Output the [x, y] coordinate of the center of the cell containing the given text.  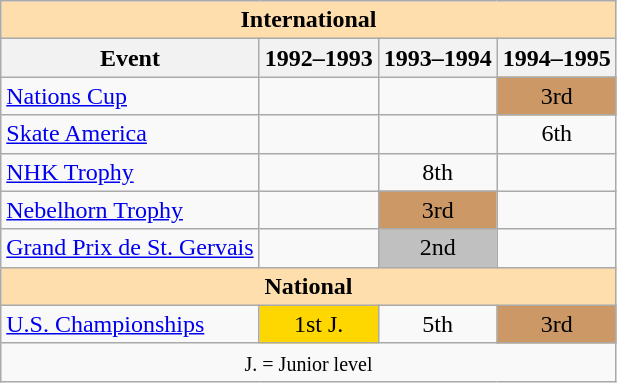
1994–1995 [556, 58]
8th [438, 172]
2nd [438, 248]
1st J. [318, 324]
1993–1994 [438, 58]
U.S. Championships [130, 324]
National [309, 286]
Grand Prix de St. Gervais [130, 248]
Skate America [130, 134]
6th [556, 134]
Event [130, 58]
Nations Cup [130, 96]
5th [438, 324]
1992–1993 [318, 58]
J. = Junior level [309, 362]
International [309, 20]
Nebelhorn Trophy [130, 210]
NHK Trophy [130, 172]
